Capture the cell that displays the provided text and extract its (X, Y) central coordinate. 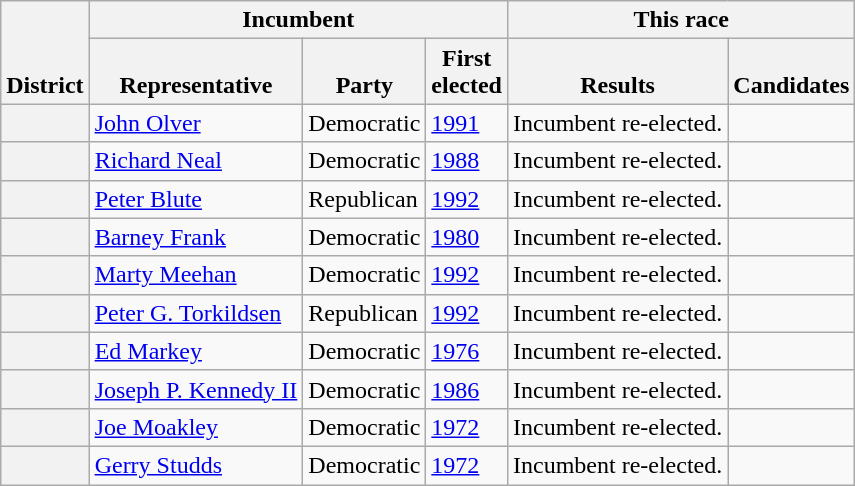
1988 (467, 161)
Joe Moakley (196, 427)
Barney Frank (196, 237)
Results (617, 72)
Firstelected (467, 72)
Candidates (792, 72)
Joseph P. Kennedy II (196, 389)
1980 (467, 237)
John Olver (196, 123)
Ed Markey (196, 351)
Gerry Studds (196, 465)
1976 (467, 351)
District (45, 52)
Richard Neal (196, 161)
Peter G. Torkildsen (196, 313)
Incumbent (298, 20)
1986 (467, 389)
1991 (467, 123)
Representative (196, 72)
Marty Meehan (196, 275)
This race (680, 20)
Party (364, 72)
Peter Blute (196, 199)
